Detect which cell encompasses the target text, then output its (X, Y) center coordinate. 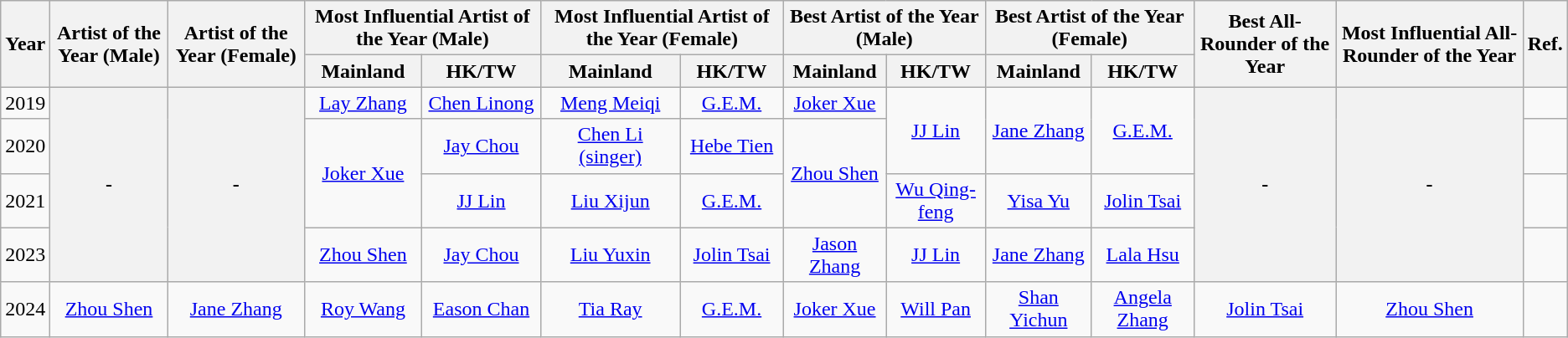
Yisa Yu (1039, 201)
Most Influential Artist of the Year (Male) (422, 28)
Angela Zhang (1142, 310)
Best Artist of the Year (Female) (1089, 28)
Artist of the Year (Male) (109, 44)
Meng Meiqi (610, 103)
Eason Chan (482, 310)
Will Pan (936, 310)
2023 (25, 254)
Artist of the Year (Female) (236, 44)
Ref. (1545, 44)
Chen Li (singer) (610, 146)
Most Influential Artist of the Year (Female) (662, 28)
Tia Ray (610, 310)
Best All-Rounder of the Year (1265, 44)
Lay Zhang (363, 103)
Liu Yuxin (610, 254)
Most Influential All-Rounder of the Year (1429, 44)
2020 (25, 146)
Shan Yichun (1039, 310)
Chen Linong (482, 103)
Wu Qing-feng (936, 201)
Liu Xijun (610, 201)
2024 (25, 310)
2019 (25, 103)
Best Artist of the Year (Male) (885, 28)
Year (25, 44)
Hebe Tien (732, 146)
Jason Zhang (834, 254)
2021 (25, 201)
Lala Hsu (1142, 254)
Roy Wang (363, 310)
